From the cell containing the given text, extract its center point as [x, y] coordinate. 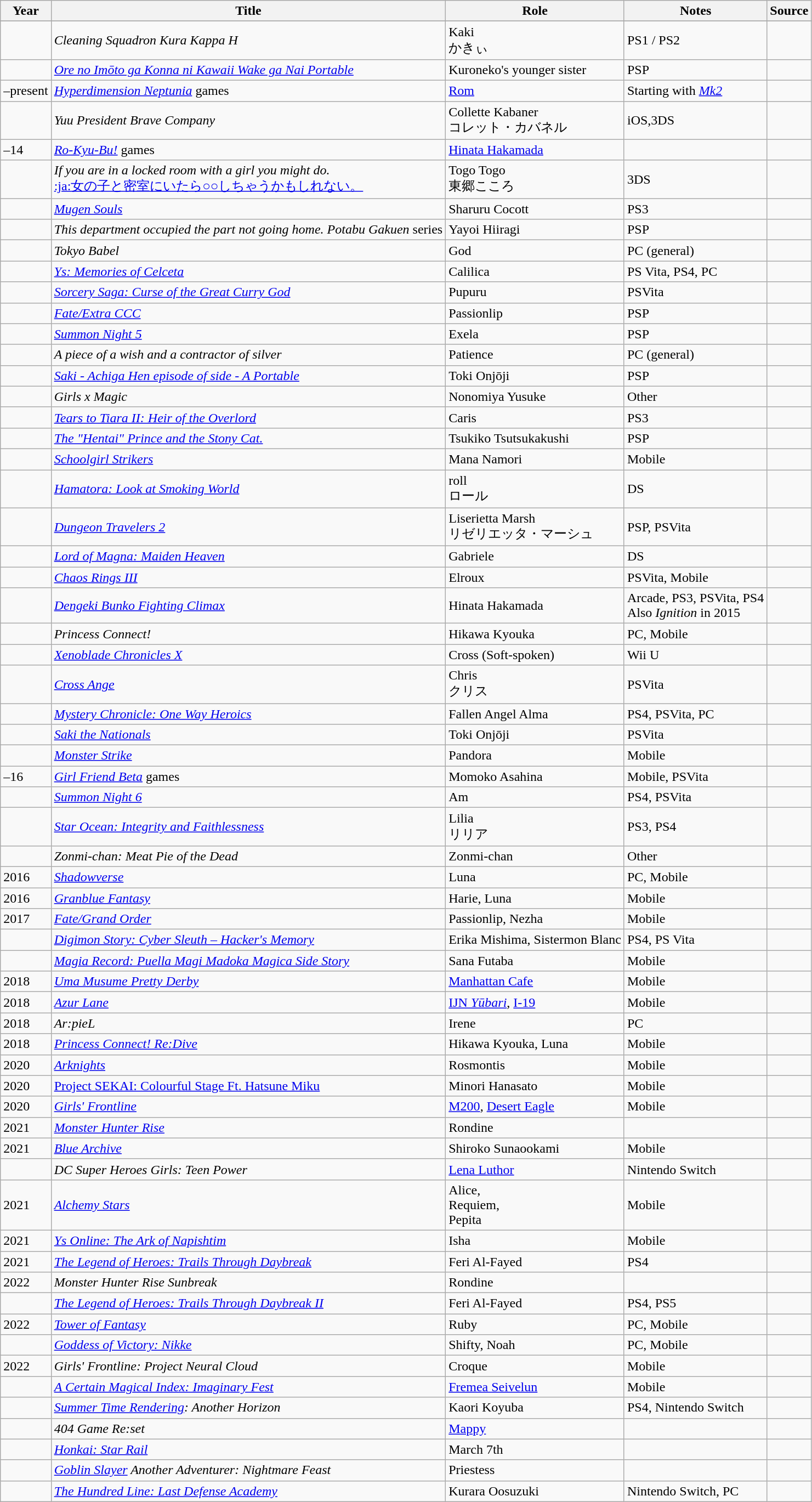
Role [535, 11]
Arknights [248, 1065]
Saki the Nationals [248, 735]
Fate/Grand Order [248, 919]
Ruby [535, 1324]
Girls x Magic [248, 396]
A piece of a wish and a contractor of silver [248, 355]
PSVita, Mobile [695, 577]
Patience [535, 355]
Fallen Angel Alma [535, 713]
Notes [695, 11]
PS4, PSVita [695, 797]
Kaori Koyuba [535, 1408]
The Legend of Heroes: Trails Through Daybreak [248, 1262]
Harie, Luna [535, 898]
Tokyo Babel [248, 251]
Monster Hunter Rise [248, 1127]
–16 [26, 776]
Mugen Souls [248, 209]
Blue Archive [248, 1148]
Title [248, 11]
Fremea Seivelun [535, 1387]
Ore no Imōto ga Konna ni Kawaii Wake ga Nai Portable [248, 70]
Ar:pieL [248, 1023]
Sorcery Saga: Curse of the Great Curry God [248, 292]
Minori Hanasato [535, 1086]
Irene [535, 1023]
PC [695, 1023]
Girls' Frontline: Project Neural Cloud [248, 1366]
Pupuru [535, 292]
IJN Yūbari, I-19 [535, 1002]
Nintendo Switch [695, 1169]
404 Game Re:set [248, 1429]
Granblue Fantasy [248, 898]
Luna [535, 877]
Mappy [535, 1429]
Erika Mishima, Sistermon Blanc [535, 940]
PS3, PS4 [695, 827]
Shifty, Noah [535, 1345]
Alchemy Stars [248, 1205]
Princess Connect! [248, 634]
Hyperdimension Neptunia games [248, 90]
Lena Luthor [535, 1169]
Summon Night 6 [248, 797]
Hamatora: Look at Smoking World [248, 489]
Elroux [535, 577]
Monster Hunter Rise Sunbreak [248, 1283]
Kakiかきぃ [535, 41]
2017 [26, 919]
–present [26, 90]
Passionlip, Nezha [535, 919]
Croque [535, 1366]
Wii U [695, 655]
Tsukiko Tsutsukakushi [535, 438]
Pandora [535, 756]
PSP, PSVita [695, 527]
Collette Kabanerコレット・カバネル [535, 120]
PS4 [695, 1262]
Goblin Slayer Another Adventurer: Nightmare Feast [248, 1470]
Ys: Memories of Celceta [248, 271]
Honkai: Star Rail [248, 1449]
Liliaリリア [535, 827]
Tower of Fantasy [248, 1324]
Yayoi Hiiragi [535, 230]
Schoolgirl Strikers [248, 459]
The Hundred Line: Last Defense Academy [248, 1491]
Lord of Magna: Maiden Heaven [248, 557]
Mobile, PSVita [695, 776]
Azur Lane [248, 1002]
God [535, 251]
Kurara Oosuzuki [535, 1491]
Tears to Tiara II: Heir of the Overlord [248, 417]
Cross Ange [248, 684]
Liserietta Marshリゼリエッタ・マーシュ [535, 527]
PS1 / PS2 [695, 41]
March 7th [535, 1449]
Togo Togo東郷こころ [535, 179]
Princess Connect! Re:Dive [248, 1044]
Ro-Kyu-Bu! games [248, 150]
Exela [535, 334]
Shiroko Sunaookami [535, 1148]
If you are in a locked room with a girl you might do.:ja:女の子と密室にいたら○○しちゃうかもしれない。 [248, 179]
The Legend of Heroes: Trails Through Daybreak II [248, 1303]
Summer Time Rendering: Another Horizon [248, 1408]
Summon Night 5 [248, 334]
Am [535, 797]
Zonmi-chan: Meat Pie of the Dead [248, 856]
Momoko Asahina [535, 776]
Passionlip [535, 313]
Digimon Story: Cyber Sleuth – Hacker's Memory [248, 940]
Xenoblade Chronicles X [248, 655]
PS4, PS5 [695, 1303]
Starting with Mk2 [695, 90]
Goddess of Victory: Nikke [248, 1345]
Source [790, 11]
Chaos Rings III [248, 577]
Monster Strike [248, 756]
–14 [26, 150]
Kuroneko's younger sister [535, 70]
Ys Online: The Ark of Napishtim [248, 1240]
Isha [535, 1240]
Girl Friend Beta games [248, 776]
Star Ocean: Integrity and Faithlessness [248, 827]
The "Hentai" Prince and the Stony Cat. [248, 438]
Dengeki Bunko Fighting Climax [248, 605]
Year [26, 11]
Arcade, PS3, PSVita, PS4Also Ignition in 2015 [695, 605]
Yuu President Brave Company [248, 120]
Hikawa Kyouka [535, 634]
Uma Musume Pretty Derby [248, 982]
DC Super Heroes Girls: Teen Power [248, 1169]
Rosmontis [535, 1065]
Fate/Extra CCC [248, 313]
Sana Futaba [535, 961]
Nintendo Switch, PC [695, 1491]
Caris [535, 417]
Calilica [535, 271]
Girls' Frontline [248, 1107]
PS4, Nintendo Switch [695, 1408]
Dungeon Travelers 2 [248, 527]
Cross (Soft-spoken) [535, 655]
Rom [535, 90]
Saki - Achiga Hen episode of side - A Portable [248, 376]
rollロール [535, 489]
Mystery Chronicle: One Way Heroics [248, 713]
M200, Desert Eagle [535, 1107]
Nonomiya Yusuke [535, 396]
Gabriele [535, 557]
3DS [695, 179]
PS Vita, PS4, PC [695, 271]
Cleaning Squadron Kura Kappa H [248, 41]
Priestess [535, 1470]
PS4, PSVita, PC [695, 713]
Shadowverse [248, 877]
Zonmi-chan [535, 856]
iOS,3DS [695, 120]
Mana Namori [535, 459]
PS4, PS Vita [695, 940]
A Certain Magical Index: Imaginary Fest [248, 1387]
Chrisクリス [535, 684]
Alice,Requiem,Pepita [535, 1205]
This department occupied the part not going home. Potabu Gakuen series [248, 230]
Hikawa Kyouka, Luna [535, 1044]
Manhattan Cafe [535, 982]
Magia Record: Puella Magi Madoka Magica Side Story [248, 961]
Project SEKAI: Colourful Stage Ft. Hatsune Miku [248, 1086]
Sharuru Cocott [535, 209]
